Locate the cell with the specified text and output its [x, y] center coordinate. 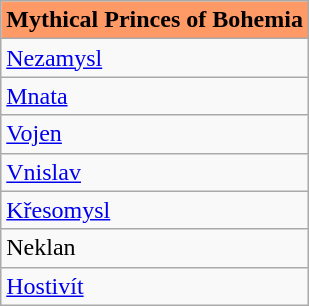
Vnislav [155, 172]
Vojen [155, 134]
Křesomysl [155, 210]
Mnata [155, 96]
Mythical Princes of Bohemia [155, 20]
Neklan [155, 248]
Nezamysl [155, 58]
Hostivít [155, 286]
